Capture the cell that displays the provided text and extract its [x, y] central coordinate. 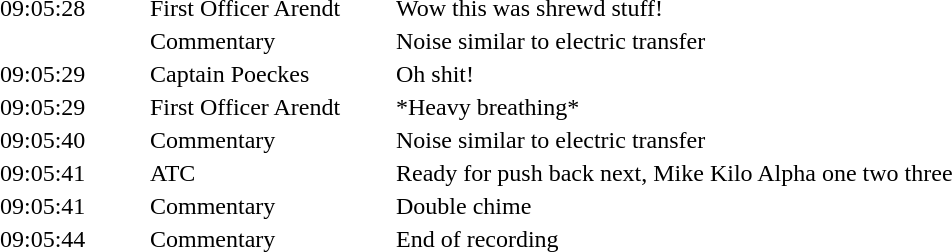
Captain Poeckes [270, 74]
ATC [270, 173]
First Officer Arendt [270, 107]
